Extract the (X, Y) coordinate from the center of the cell holding the provided text.  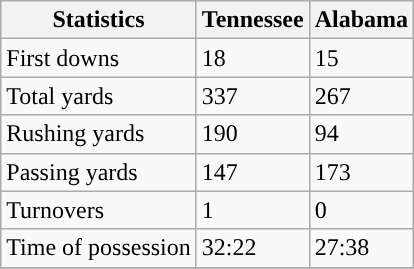
94 (361, 134)
18 (252, 58)
1 (252, 210)
32:22 (252, 248)
Total yards (99, 96)
Tennessee (252, 20)
27:38 (361, 248)
337 (252, 96)
Time of possession (99, 248)
0 (361, 210)
Rushing yards (99, 134)
Turnovers (99, 210)
267 (361, 96)
Alabama (361, 20)
190 (252, 134)
15 (361, 58)
Passing yards (99, 172)
First downs (99, 58)
147 (252, 172)
173 (361, 172)
Statistics (99, 20)
